For the text-containing cell, return its midpoint in (X, Y) coordinate format. 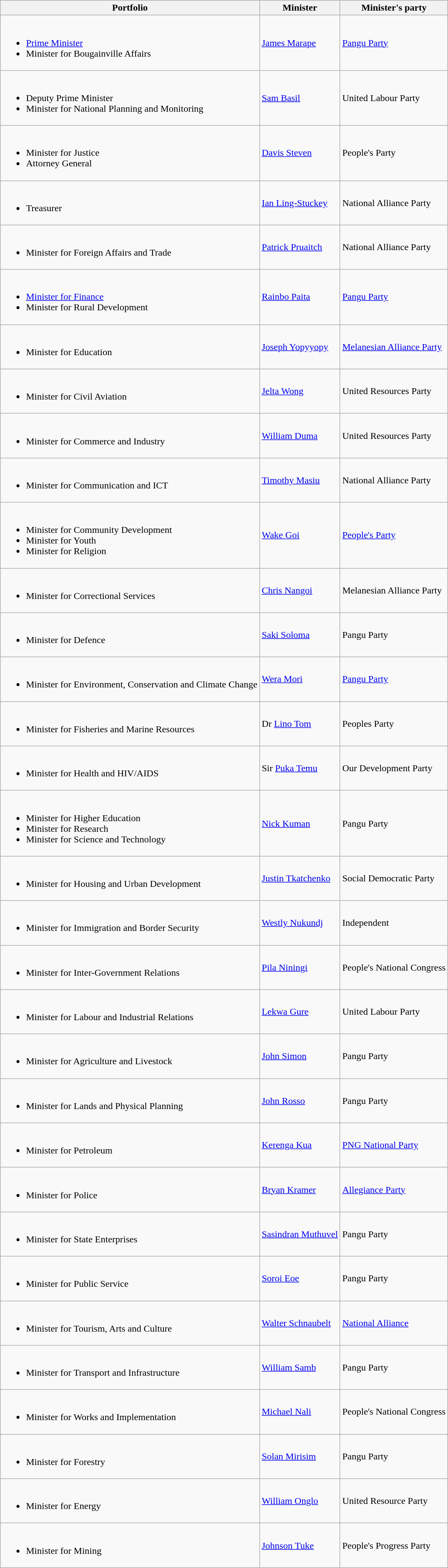
Minister for Immigration and Border Security (130, 923)
William Onglo (299, 1501)
Minister for JusticeAttorney General (130, 153)
Justin Tkatchenko (299, 879)
John Simon (299, 1056)
United Resource Party (394, 1501)
Patrick Pruaitch (299, 247)
Minister (299, 8)
Minister for Public Service (130, 1278)
Minister for Works and Implementation (130, 1412)
Davis Steven (299, 153)
Saki Soloma (299, 635)
Minister for Lands and Physical Planning (130, 1100)
Minister's party (394, 8)
Minister for Labour and Industrial Relations (130, 1012)
Social Democratic Party (394, 879)
Westly Nukundj (299, 923)
Minister for Agriculture and Livestock (130, 1056)
Minister for Petroleum (130, 1145)
Ian Ling-Stuckey (299, 203)
Our Development Party (394, 768)
Minister for Tourism, Arts and Culture (130, 1323)
Minister for Community DevelopmentMinister for YouthMinister for Religion (130, 535)
Treasurer (130, 203)
Minister for Civil Aviation (130, 391)
Minister for Mining (130, 1546)
Kerenga Kua (299, 1145)
Minister for Forestry (130, 1457)
Minister for Education (130, 347)
Michael Nali (299, 1412)
Minister for FinanceMinister for Rural Development (130, 297)
Minister for State Enterprises (130, 1234)
Minister for Correctional Services (130, 590)
Independent (394, 923)
Wera Mori (299, 680)
Bryan Kramer (299, 1189)
Wake Goi (299, 535)
PNG National Party (394, 1145)
Jelta Wong (299, 391)
Minister for Police (130, 1189)
National Alliance (394, 1323)
Solan Mirisim (299, 1457)
Deputy Prime MinisterMinister for National Planning and Monitoring (130, 98)
Minister for Communication and ICT (130, 480)
Minister for Transport and Infrastructure (130, 1368)
Minister for Commerce and Industry (130, 436)
Nick Kuman (299, 824)
Minister for Inter-Government Relations (130, 967)
Sasindran Muthuvel (299, 1234)
Minister for Environment, Conservation and Climate Change (130, 680)
Minister for Higher EducationMinister for ResearchMinister for Science and Technology (130, 824)
Timothy Masiu (299, 480)
Pila Niningi (299, 967)
Portfolio (130, 8)
Johnson Tuke (299, 1546)
Allegiance Party (394, 1189)
Prime MinisterMinister for Bougainville Affairs (130, 43)
Soroi Eoe (299, 1278)
William Samb (299, 1368)
John Rosso (299, 1100)
Peoples Party (394, 724)
Lekwa Gure (299, 1012)
Chris Nangoi (299, 590)
Dr Lino Tom (299, 724)
Joseph Yopyyopy (299, 347)
Minister for Health and HIV/AIDS (130, 768)
People's Progress Party (394, 1546)
Minister for Defence (130, 635)
Minister for Energy (130, 1501)
William Duma (299, 436)
James Marape (299, 43)
Walter Schnaubelt (299, 1323)
Minister for Fisheries and Marine Resources (130, 724)
Sam Basil (299, 98)
Sir Puka Temu (299, 768)
Minister for Foreign Affairs and Trade (130, 247)
Minister for Housing and Urban Development (130, 879)
Rainbo Paita (299, 297)
